Scan for the cell matching the given text and deliver its (X, Y) coordinate at center. 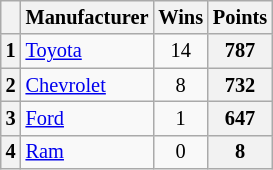
Ford (88, 118)
732 (240, 85)
3 (11, 118)
647 (240, 118)
Manufacturer (88, 17)
0 (180, 152)
14 (180, 51)
4 (11, 152)
2 (11, 85)
Chevrolet (88, 85)
Wins (180, 17)
787 (240, 51)
Toyota (88, 51)
Ram (88, 152)
Points (240, 17)
